Return (x, y) of the center of cell containing provided text 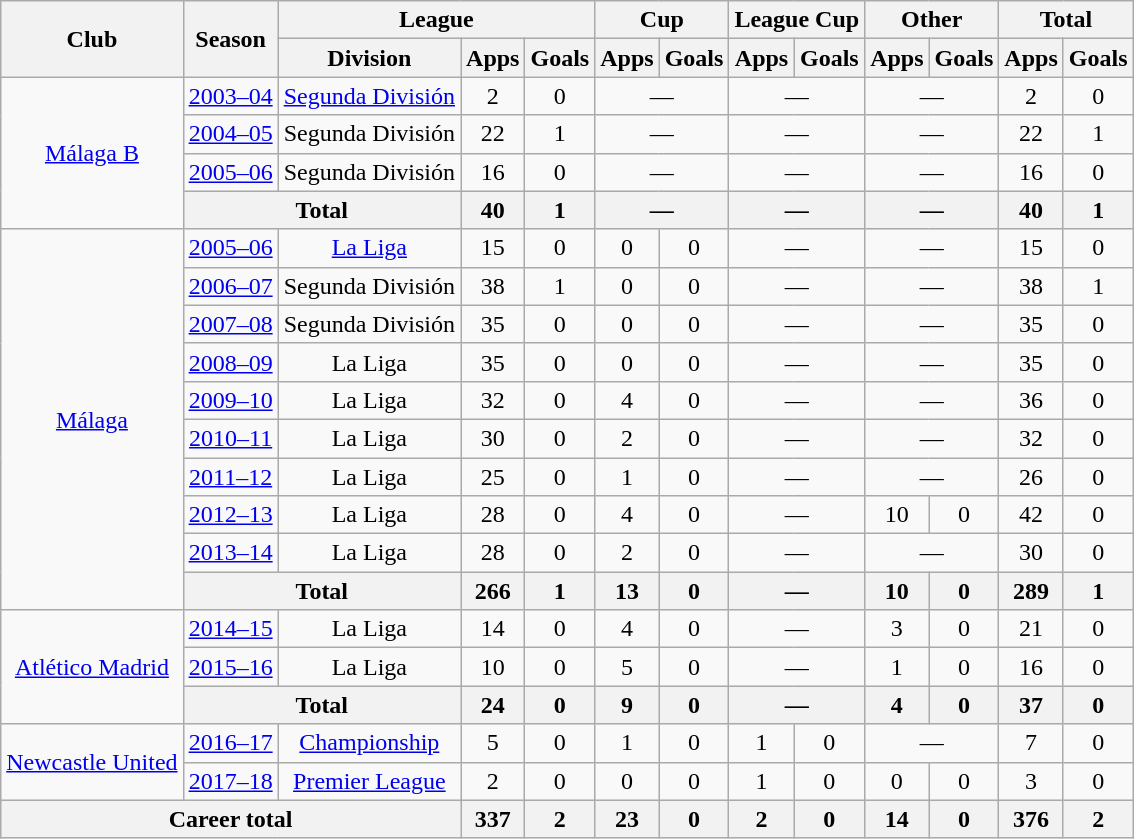
Career total (231, 819)
Premier League (369, 781)
2017–18 (230, 781)
Club (92, 39)
7 (1031, 743)
Season (230, 39)
Newcastle United (92, 762)
23 (627, 819)
289 (1031, 591)
42 (1031, 515)
26 (1031, 477)
Cup (662, 20)
Málaga (92, 420)
2010–11 (230, 438)
36 (1031, 400)
24 (493, 705)
376 (1031, 819)
Other (932, 20)
37 (1031, 705)
Division (369, 58)
Málaga B (92, 153)
2014–15 (230, 629)
Atlético Madrid (92, 667)
League (436, 20)
25 (493, 477)
13 (627, 591)
Championship (369, 743)
2003–04 (230, 96)
266 (493, 591)
2016–17 (230, 743)
2009–10 (230, 400)
21 (1031, 629)
2008–09 (230, 362)
2015–16 (230, 667)
2011–12 (230, 477)
League Cup (797, 20)
2012–13 (230, 515)
2004–05 (230, 134)
2013–14 (230, 553)
337 (493, 819)
9 (627, 705)
2006–07 (230, 286)
2007–08 (230, 324)
